Provide the [x, y] coordinate of the cell's center where the given text is located.  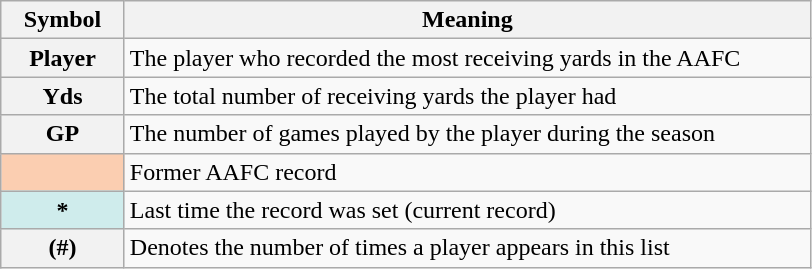
Last time the record was set (current record) [467, 210]
(#) [63, 248]
Symbol [63, 20]
Meaning [467, 20]
* [63, 210]
Yds [63, 96]
The number of games played by the player during the season [467, 134]
Former AAFC record [467, 172]
Player [63, 58]
The player who recorded the most receiving yards in the AAFC [467, 58]
The total number of receiving yards the player had [467, 96]
GP [63, 134]
Denotes the number of times a player appears in this list [467, 248]
